Return [x, y] of the center of cell containing provided text 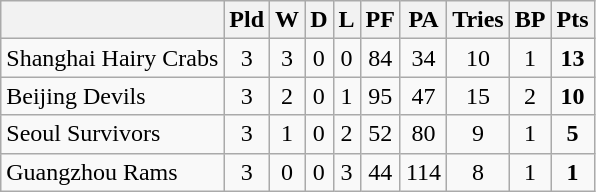
47 [423, 96]
95 [380, 96]
Beijing Devils [112, 96]
15 [478, 96]
L [346, 20]
BP [530, 20]
Seoul Survivors [112, 134]
34 [423, 58]
13 [572, 58]
PF [380, 20]
PA [423, 20]
114 [423, 172]
8 [478, 172]
44 [380, 172]
52 [380, 134]
Pts [572, 20]
5 [572, 134]
Shanghai Hairy Crabs [112, 58]
Pld [247, 20]
9 [478, 134]
84 [380, 58]
80 [423, 134]
W [288, 20]
Tries [478, 20]
Guangzhou Rams [112, 172]
D [319, 20]
